Find where the given text appears and provide that cell's center as (X, Y) coordinate. 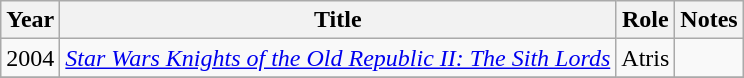
Atris (646, 58)
Title (338, 20)
Year (30, 20)
2004 (30, 58)
Notes (709, 20)
Star Wars Knights of the Old Republic II: The Sith Lords (338, 58)
Role (646, 20)
